Return [x, y] of the center of cell containing provided text 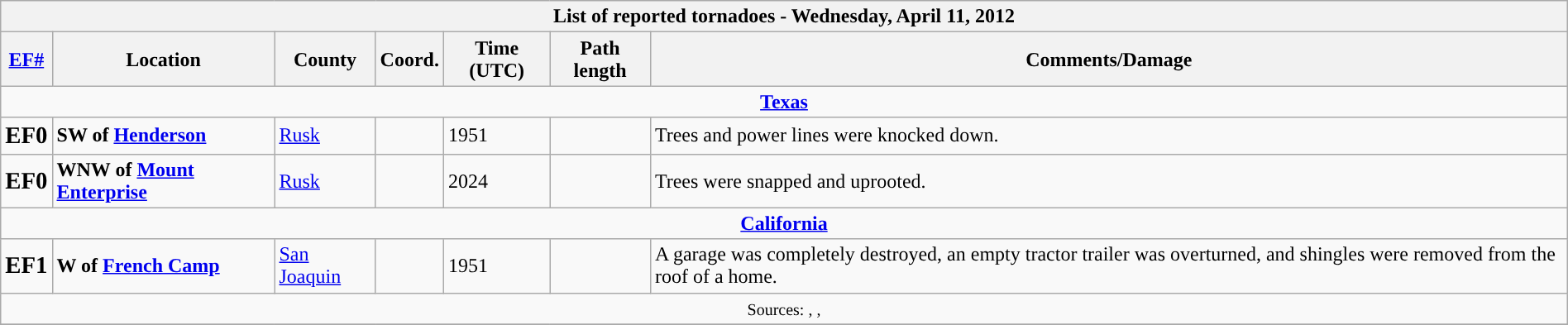
WNW of Mount Enterprise [164, 180]
EF1 [26, 266]
Sources: , , [784, 308]
Trees and power lines were knocked down. [1108, 136]
California [784, 223]
County [325, 60]
EF# [26, 60]
SW of Henderson [164, 136]
Location [164, 60]
W of French Camp [164, 266]
A garage was completely destroyed, an empty tractor trailer was overturned, and shingles were removed from the roof of a home. [1108, 266]
Comments/Damage [1108, 60]
San Joaquin [325, 266]
Path length [600, 60]
Texas [784, 102]
2024 [496, 180]
List of reported tornadoes - Wednesday, April 11, 2012 [784, 17]
Time (UTC) [496, 60]
Coord. [409, 60]
Trees were snapped and uprooted. [1108, 180]
